Return the [X, Y] coordinate for the center point of the cell that contains the specified text.  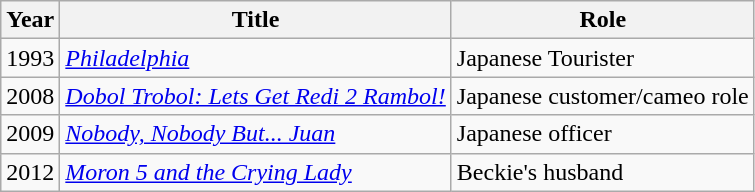
Title [256, 20]
Role [602, 20]
Japanese officer [602, 134]
Japanese Tourister [602, 58]
Year [30, 20]
2008 [30, 96]
Philadelphia [256, 58]
Moron 5 and the Crying Lady [256, 172]
Beckie's husband [602, 172]
Dobol Trobol: Lets Get Redi 2 Rambol! [256, 96]
2009 [30, 134]
Japanese customer/cameo role [602, 96]
1993 [30, 58]
Nobody, Nobody But... Juan [256, 134]
2012 [30, 172]
